Pinpoint the cell where the given text exists, returning its (X, Y) midpoint coordinate. 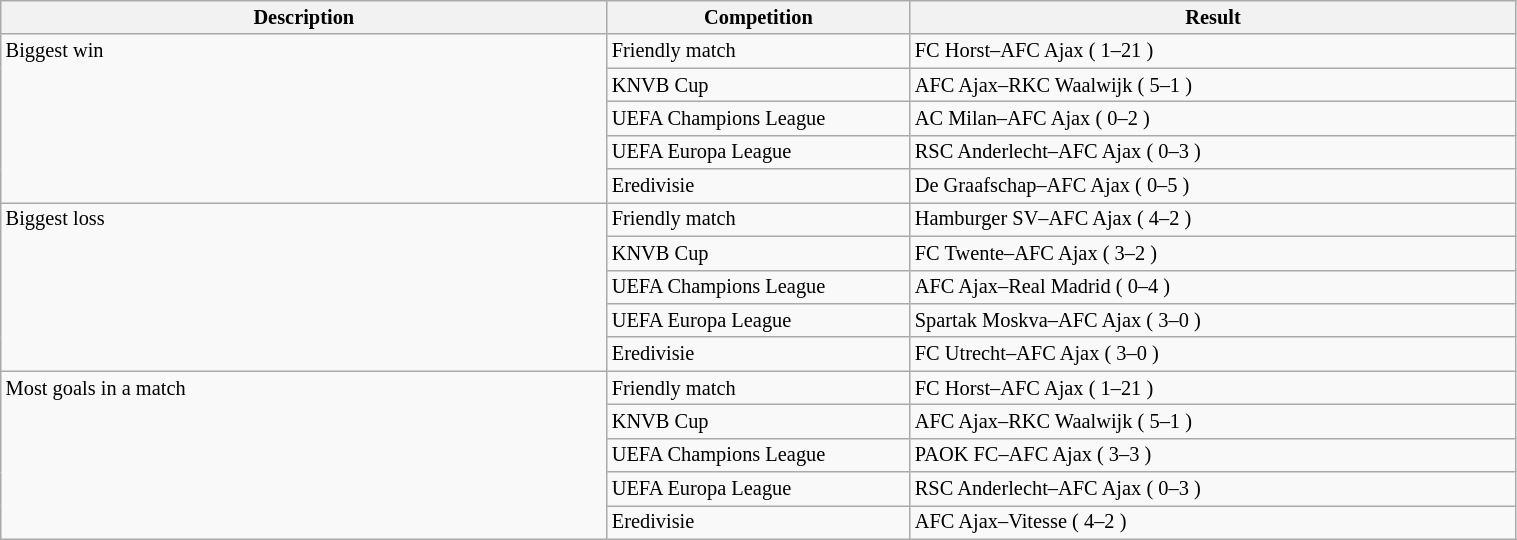
De Graafschap–AFC Ajax ( 0–5 ) (1213, 186)
AC Milan–AFC Ajax ( 0–2 ) (1213, 118)
PAOK FC–AFC Ajax ( 3–3 ) (1213, 455)
FC Utrecht–AFC Ajax ( 3–0 ) (1213, 354)
AFC Ajax–Real Madrid ( 0–4 ) (1213, 287)
Spartak Moskva–AFC Ajax ( 3–0 ) (1213, 320)
Biggest win (304, 118)
AFC Ajax–Vitesse ( 4–2 ) (1213, 522)
Most goals in a match (304, 455)
Description (304, 17)
Result (1213, 17)
FC Twente–AFC Ajax ( 3–2 ) (1213, 253)
Biggest loss (304, 286)
Competition (758, 17)
Hamburger SV–AFC Ajax ( 4–2 ) (1213, 219)
